Pinpoint the cell where the given text exists, returning its (X, Y) midpoint coordinate. 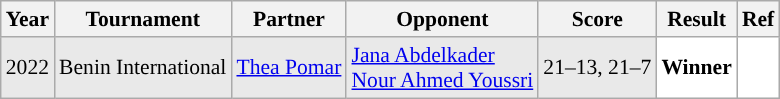
Winner (696, 68)
Score (597, 19)
Jana Abdelkader Nour Ahmed Youssri (442, 68)
Ref (758, 19)
Tournament (142, 19)
Thea Pomar (288, 68)
21–13, 21–7 (597, 68)
2022 (28, 68)
Partner (288, 19)
Opponent (442, 19)
Year (28, 19)
Benin International (142, 68)
Result (696, 19)
